Provide the [X, Y] coordinate of the cell's center where the given text is located.  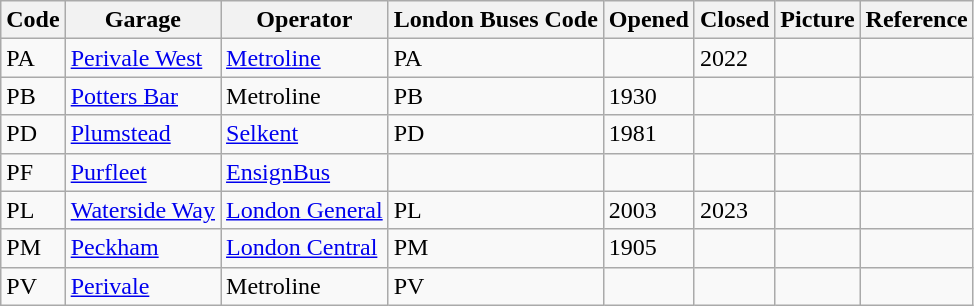
Perivale [142, 286]
London Central [305, 248]
Waterside Way [142, 210]
2022 [734, 58]
2003 [648, 210]
London Buses Code [496, 20]
PF [33, 172]
Opened [648, 20]
Code [33, 20]
Closed [734, 20]
Perivale West [142, 58]
1905 [648, 248]
Selkent [305, 134]
Plumstead [142, 134]
Potters Bar [142, 96]
Picture [818, 20]
Operator [305, 20]
Garage [142, 20]
London General [305, 210]
1981 [648, 134]
1930 [648, 96]
EnsignBus [305, 172]
Reference [916, 20]
Purfleet [142, 172]
2023 [734, 210]
Peckham [142, 248]
